Search for the cell housing the specified text and yield its (X, Y) center coordinate. 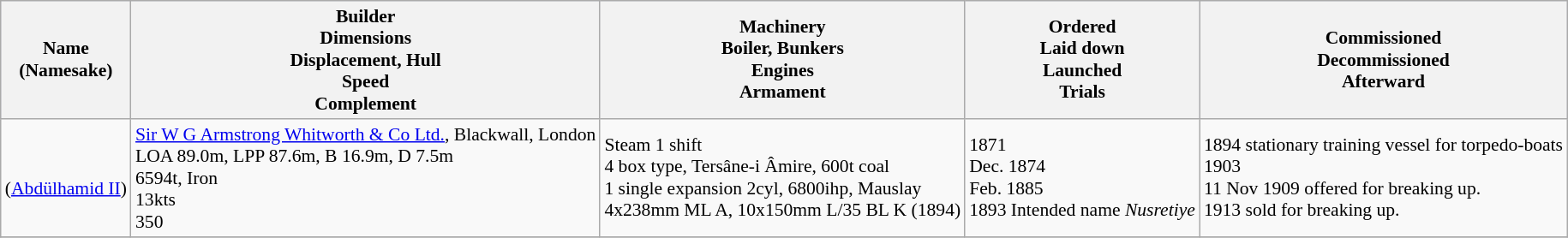
1894 stationary training vessel for torpedo-boats190311 Nov 1909 offered for breaking up.1913 sold for breaking up. (1383, 178)
Name(Namesake) (66, 60)
CommissionedDecommissionedAfterward (1383, 60)
MachineryBoiler, BunkersEnginesArmament (782, 60)
(Abdülhamid II) (66, 178)
Sir W G Armstrong Whitworth & Co Ltd., Blackwall, LondonLOA 89.0m, LPP 87.6m, B 16.9m, D 7.5m6594t, Iron13kts350 (365, 178)
1871Dec. 1874Feb. 18851893 Intended name Nusretiye (1082, 178)
OrderedLaid downLaunchedTrials (1082, 60)
BuilderDimensionsDisplacement, HullSpeedComplement (365, 60)
Steam 1 shift4 box type, Tersâne-i Âmire, 600t coal1 single expansion 2cyl, 6800ihp, Mauslay4x238mm ML A, 10x150mm L/35 BL K (1894) (782, 178)
